Return (x, y) of the center of cell containing provided text 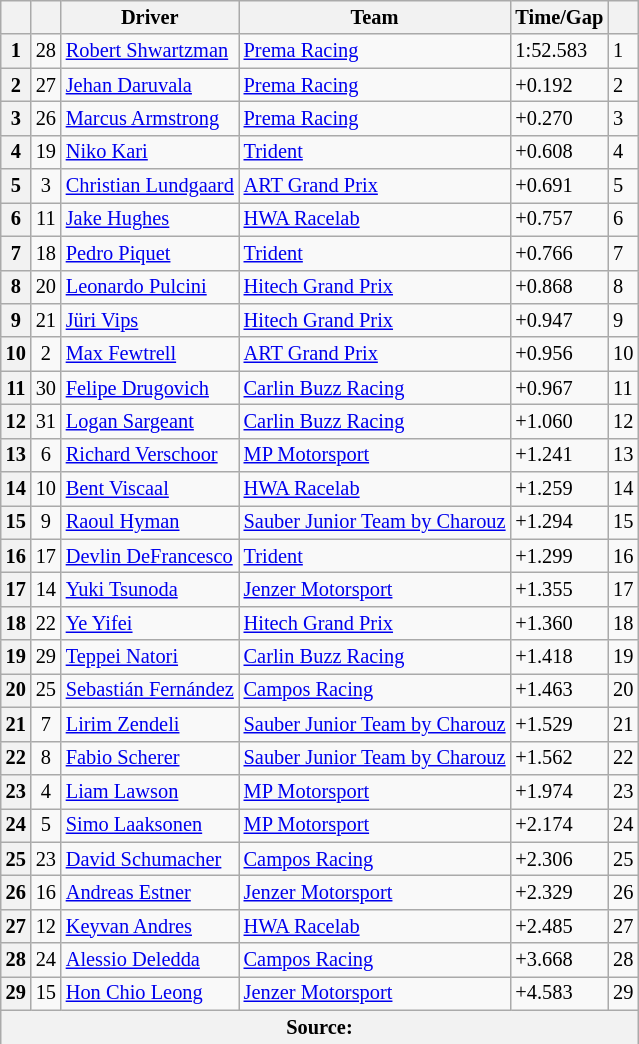
31 (46, 421)
+1.241 (559, 455)
+1.974 (559, 791)
+1.562 (559, 758)
+1.418 (559, 657)
Keyvan Andres (150, 926)
Bent Viscaal (150, 489)
David Schumacher (150, 859)
+0.766 (559, 253)
Source: (320, 1027)
Ye Yifei (150, 623)
+2.174 (559, 825)
Jehan Daruvala (150, 85)
Lirim Zendeli (150, 724)
+2.329 (559, 892)
Alessio Deledda (150, 960)
30 (46, 388)
1:52.583 (559, 51)
Raoul Hyman (150, 522)
Logan Sargeant (150, 421)
Fabio Scherer (150, 758)
+1.299 (559, 556)
+1.060 (559, 421)
+0.192 (559, 85)
Simo Laaksonen (150, 825)
+0.967 (559, 388)
+1.360 (559, 623)
Liam Lawson (150, 791)
Christian Lundgaard (150, 186)
+0.947 (559, 320)
+0.691 (559, 186)
Sebastián Fernández (150, 690)
Max Fewtrell (150, 354)
Leonardo Pulcini (150, 287)
+0.757 (559, 219)
Yuki Tsunoda (150, 589)
Jüri Vips (150, 320)
+1.294 (559, 522)
+0.868 (559, 287)
Andreas Estner (150, 892)
+0.608 (559, 152)
+1.463 (559, 690)
+2.306 (559, 859)
+1.259 (559, 489)
+2.485 (559, 926)
Robert Shwartzman (150, 51)
+0.956 (559, 354)
+3.668 (559, 960)
+4.583 (559, 993)
Hon Chio Leong (150, 993)
Marcus Armstrong (150, 118)
Pedro Piquet (150, 253)
+1.529 (559, 724)
Jake Hughes (150, 219)
Driver (150, 17)
Teppei Natori (150, 657)
Team (375, 17)
Felipe Drugovich (150, 388)
Devlin DeFrancesco (150, 556)
+1.355 (559, 589)
+0.270 (559, 118)
Richard Verschoor (150, 455)
Time/Gap (559, 17)
Niko Kari (150, 152)
